Detect which cell encompasses the target text, then output its (X, Y) center coordinate. 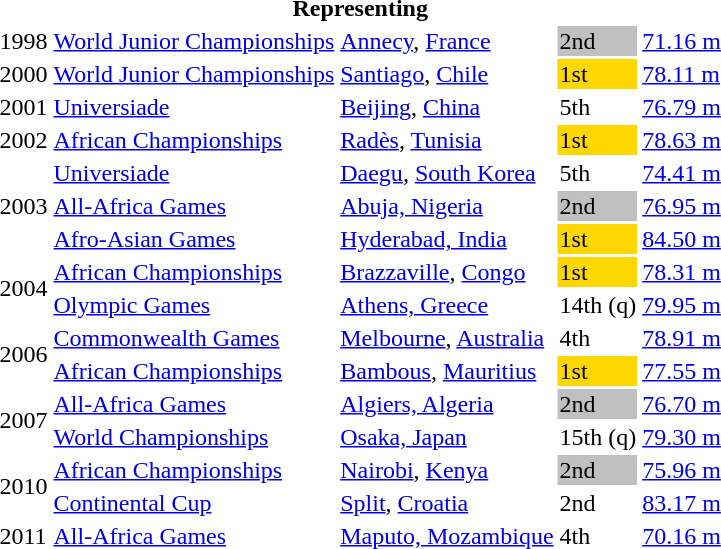
World Championships (194, 437)
Split, Croatia (447, 503)
4th (598, 338)
Daegu, South Korea (447, 173)
Brazzaville, Congo (447, 272)
Commonwealth Games (194, 338)
Osaka, Japan (447, 437)
Santiago, Chile (447, 74)
Bambous, Mauritius (447, 371)
Nairobi, Kenya (447, 470)
Radès, Tunisia (447, 140)
Hyderabad, India (447, 239)
15th (q) (598, 437)
Beijing, China (447, 107)
Athens, Greece (447, 305)
Olympic Games (194, 305)
14th (q) (598, 305)
Annecy, France (447, 41)
Afro-Asian Games (194, 239)
Abuja, Nigeria (447, 206)
Algiers, Algeria (447, 404)
Melbourne, Australia (447, 338)
Continental Cup (194, 503)
